Extract the [X, Y] coordinate from the center of the cell holding the provided text.  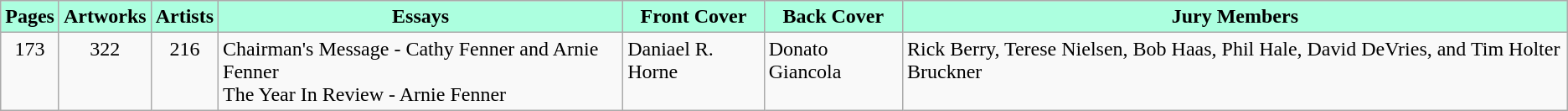
Pages [30, 17]
Chairman's Message - Cathy Fenner and Arnie FennerThe Year In Review - Arnie Fenner [420, 71]
Donato Giancola [833, 71]
322 [105, 71]
216 [184, 71]
Artists [184, 17]
173 [30, 71]
Artworks [105, 17]
Jury Members [1235, 17]
Daniael R. Horne [694, 71]
Back Cover [833, 17]
Front Cover [694, 17]
Rick Berry, Terese Nielsen, Bob Haas, Phil Hale, David DeVries, and Tim Holter Bruckner [1235, 71]
Essays [420, 17]
